Return the (x, y) coordinate for the center point of the cell that contains the specified text.  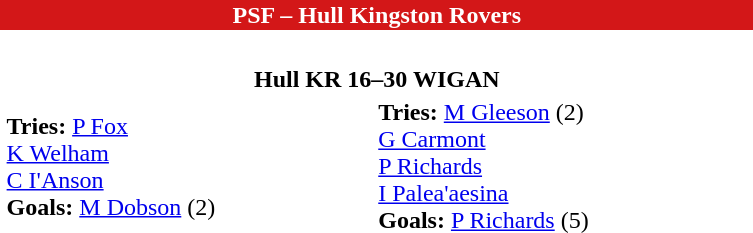
Hull KR 16–30 WIGAN (376, 79)
PSF – Hull Kingston Rovers (377, 15)
